Scan for the cell matching the given text and deliver its (X, Y) coordinate at center. 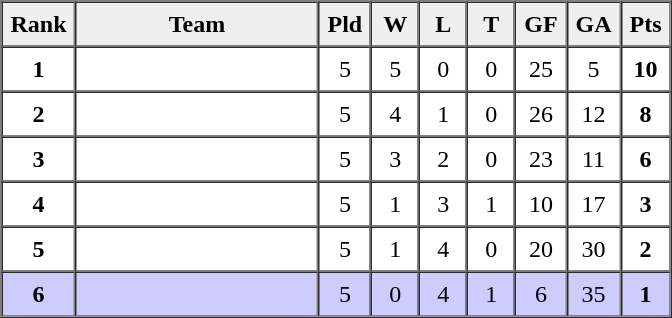
8 (646, 114)
11 (594, 158)
35 (594, 294)
25 (540, 68)
T (491, 24)
20 (540, 248)
GF (540, 24)
GA (594, 24)
12 (594, 114)
L (443, 24)
W (395, 24)
Pld (346, 24)
Rank (39, 24)
17 (594, 204)
Team (198, 24)
Pts (646, 24)
26 (540, 114)
23 (540, 158)
30 (594, 248)
